Find where the given text appears and provide that cell's center as [X, Y] coordinate. 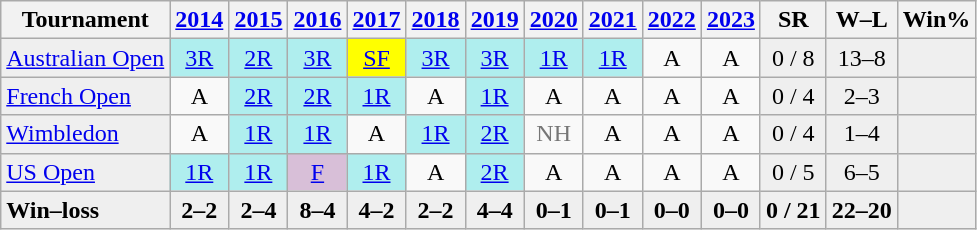
Tournament [86, 20]
1–4 [862, 134]
F [318, 172]
6–5 [862, 172]
Australian Open [86, 58]
4–4 [494, 210]
4–2 [376, 210]
NH [554, 134]
2014 [200, 20]
2–4 [258, 210]
W–L [862, 20]
French Open [86, 96]
2015 [258, 20]
SR [793, 20]
2017 [376, 20]
2023 [730, 20]
SF [376, 58]
2018 [436, 20]
0 / 21 [793, 210]
0 / 5 [793, 172]
13–8 [862, 58]
2019 [494, 20]
0 / 8 [793, 58]
8–4 [318, 210]
2020 [554, 20]
US Open [86, 172]
Wimbledon [86, 134]
2016 [318, 20]
2021 [612, 20]
Win–loss [86, 210]
2–3 [862, 96]
22–20 [862, 210]
2022 [672, 20]
Win% [936, 20]
